Locate the cell with the specified text and output its [x, y] center coordinate. 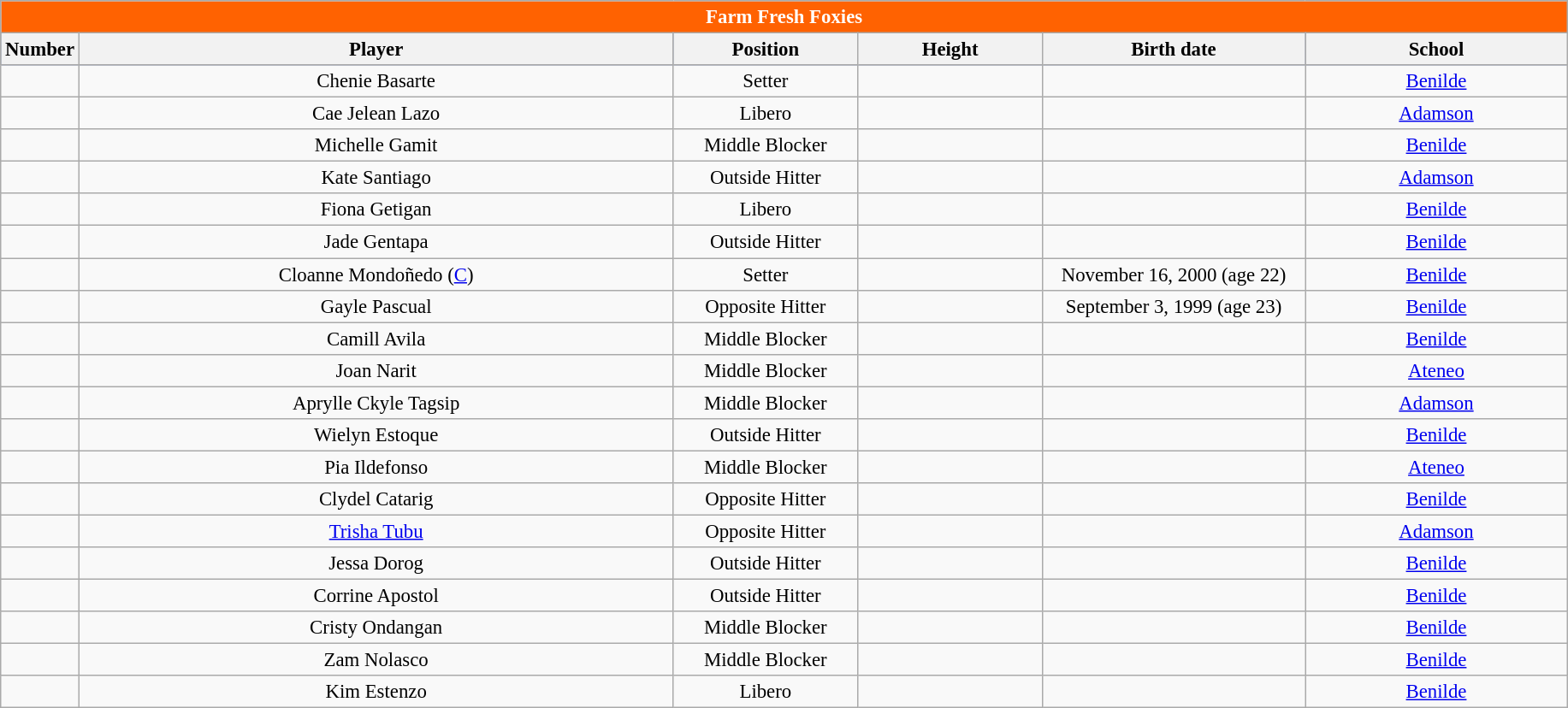
Zam Nolasco [376, 660]
Position [766, 50]
Pia Ildefonso [376, 467]
September 3, 1999 (age 23) [1174, 306]
Camill Avila [376, 339]
Player [376, 50]
Kim Estenzo [376, 692]
Clydel Catarig [376, 499]
Wielyn Estoque [376, 435]
Birth date [1174, 50]
Joan Narit [376, 370]
Trisha Tubu [376, 531]
Cristy Ondangan [376, 628]
Gayle Pascual [376, 306]
Cae Jelean Lazo [376, 114]
Height [950, 50]
Jade Gentapa [376, 242]
Fiona Getigan [376, 209]
Aprylle Ckyle Tagsip [376, 403]
Chenie Basarte [376, 81]
Number [40, 50]
Cloanne Mondoñedo (C) [376, 274]
November 16, 2000 (age 22) [1174, 274]
Farm Fresh Foxies [784, 17]
School [1437, 50]
Michelle Gamit [376, 145]
Corrine Apostol [376, 596]
Kate Santiago [376, 178]
Jessa Dorog [376, 563]
